Extract the [X, Y] coordinate from the center of the cell holding the provided text.  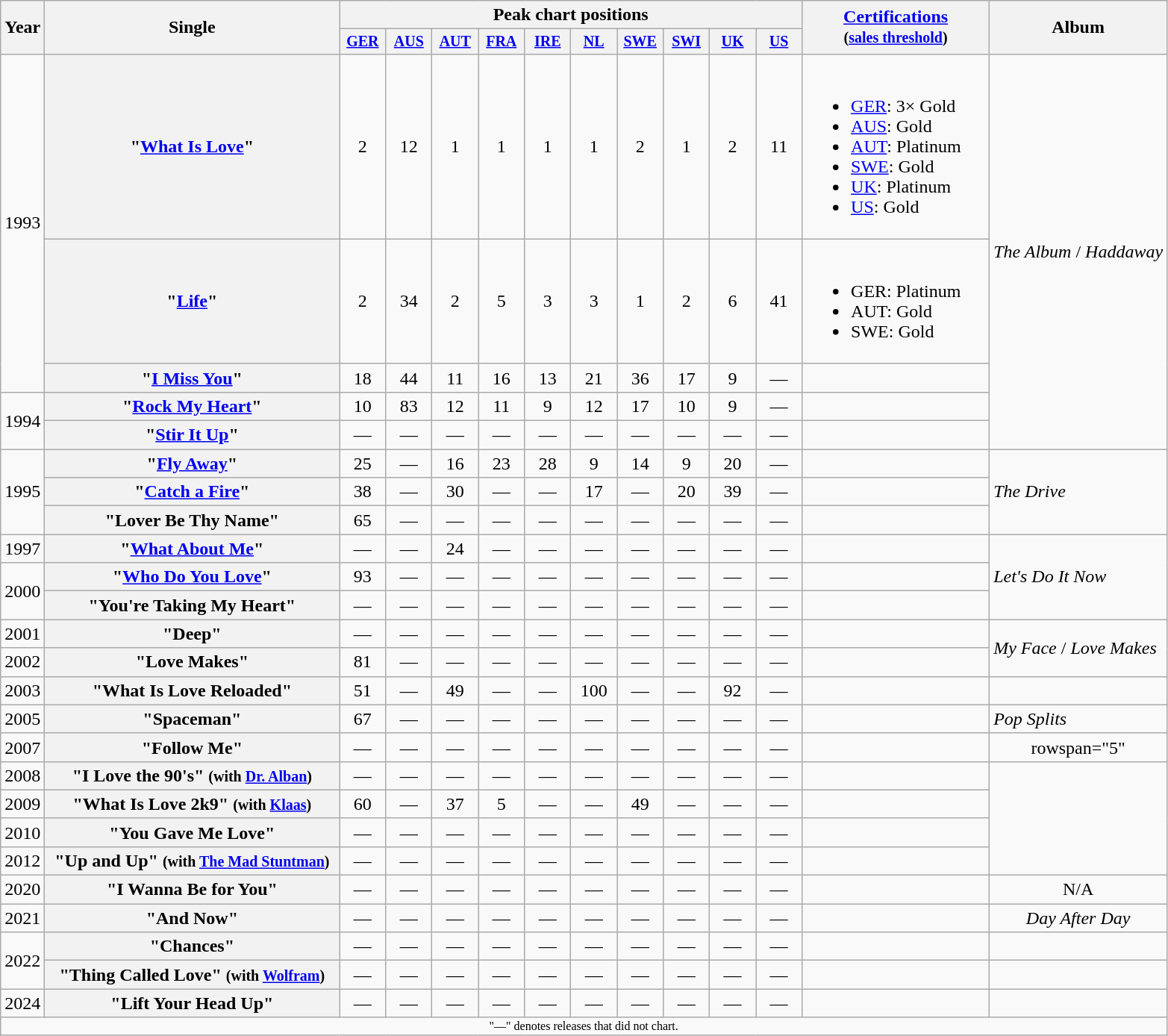
65 [363, 520]
Day After Day [1078, 918]
23 [502, 464]
2022 [22, 961]
"You're Taking My Heart" [193, 605]
81 [363, 662]
"What Is Love" [193, 146]
N/A [1078, 890]
38 [363, 492]
"Up and Up" (with The Mad Stuntman) [193, 861]
2012 [22, 861]
18 [363, 378]
GER [363, 42]
My Face / Love Makes [1078, 648]
"Spaceman" [193, 719]
1993 [22, 222]
37 [455, 804]
"Lover Be Thy Name" [193, 520]
AUS [409, 42]
"Lift Your Head Up" [193, 1003]
"I Love the 90's" (with Dr. Alban) [193, 776]
IRE [548, 42]
44 [409, 378]
41 [779, 302]
2020 [22, 890]
13 [548, 378]
2003 [22, 690]
"Thing Called Love" (with Wolfram) [193, 975]
Single [193, 28]
Album [1078, 28]
25 [363, 464]
2021 [22, 918]
"What Is Love Reloaded" [193, 690]
"Life" [193, 302]
UK [733, 42]
SWI [687, 42]
GER: 3× GoldAUS: GoldAUT: PlatinumSWE: GoldUK: PlatinumUS: Gold [896, 146]
6 [733, 302]
Let's Do It Now [1078, 577]
60 [363, 804]
24 [455, 549]
"Follow Me" [193, 747]
NL [594, 42]
The Album / Haddaway [1078, 251]
SWE [640, 42]
83 [409, 406]
The Drive [1078, 492]
93 [363, 577]
2009 [22, 804]
30 [455, 492]
1995 [22, 492]
21 [594, 378]
"Rock My Heart" [193, 406]
92 [733, 690]
Year [22, 28]
"Stir It Up" [193, 435]
1994 [22, 420]
"Fly Away" [193, 464]
2002 [22, 662]
"Chances" [193, 946]
Peak chart positions [571, 15]
AUT [455, 42]
100 [594, 690]
Certifications(sales threshold) [896, 28]
FRA [502, 42]
"Deep" [193, 634]
67 [363, 719]
2007 [22, 747]
"I Miss You" [193, 378]
39 [733, 492]
34 [409, 302]
"Love Makes" [193, 662]
28 [548, 464]
US [779, 42]
2005 [22, 719]
2000 [22, 591]
14 [640, 464]
"I Wanna Be for You" [193, 890]
"You Gave Me Love" [193, 832]
36 [640, 378]
"And Now" [193, 918]
1997 [22, 549]
Pop Splits [1078, 719]
2010 [22, 832]
2001 [22, 634]
"What About Me" [193, 549]
2008 [22, 776]
rowspan="5" [1078, 747]
"—" denotes releases that did not chart. [584, 1026]
"What Is Love 2k9" (with Klaas) [193, 804]
GER: PlatinumAUT: GoldSWE: Gold [896, 302]
"Catch a Fire" [193, 492]
51 [363, 690]
2024 [22, 1003]
"Who Do You Love" [193, 577]
